Pinpoint the cell where the given text exists, returning its (x, y) midpoint coordinate. 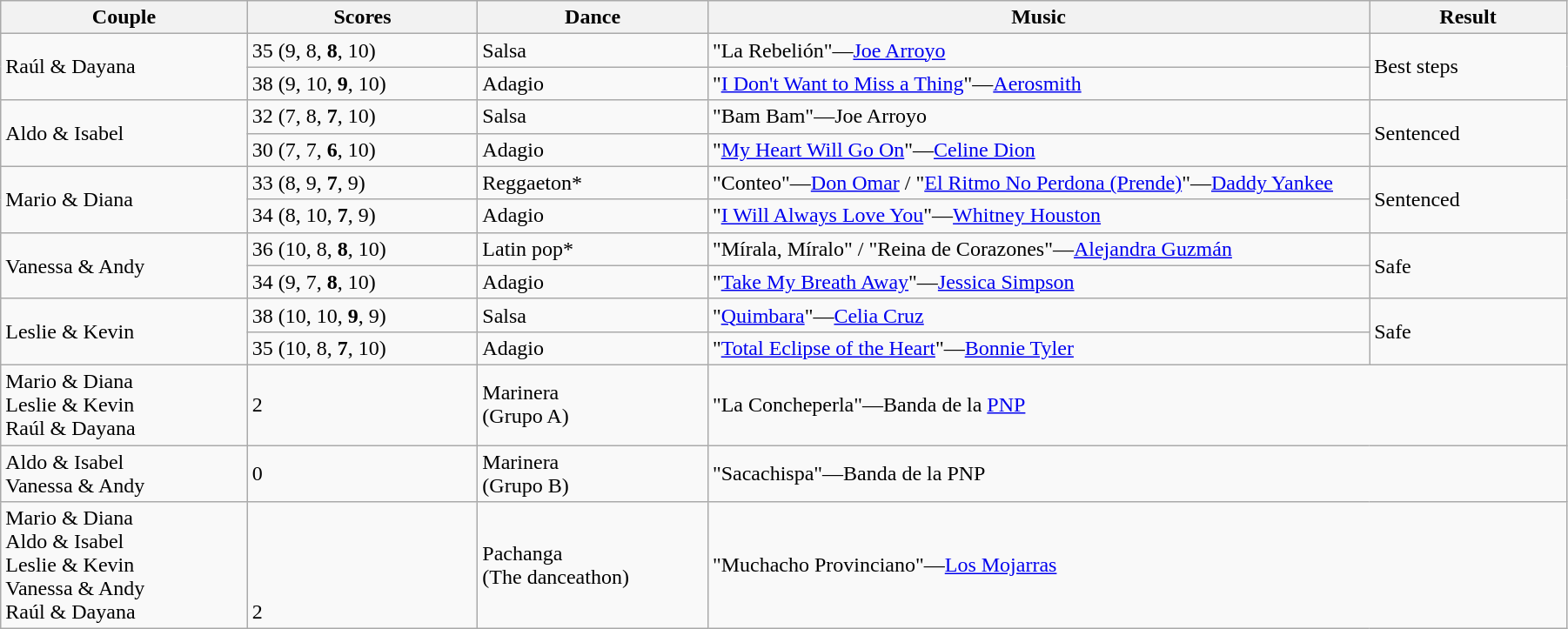
"I Will Always Love You"—Whitney Houston (1038, 216)
0 (362, 473)
Marinera(Grupo A) (593, 405)
"Muchacho Provinciano"—Los Mojarras (1136, 565)
38 (10, 10, 9, 9) (362, 315)
Mario & DianaAldo & IsabelLeslie & KevinVanessa & AndyRaúl & Dayana (124, 565)
Couple (124, 17)
"Quimbara"—Celia Cruz (1038, 315)
Mario & Diana (124, 199)
Leslie & Kevin (124, 331)
36 (10, 8, 8, 10) (362, 249)
33 (8, 9, 7, 9) (362, 183)
34 (8, 10, 7, 9) (362, 216)
Music (1038, 17)
Latin pop* (593, 249)
Best steps (1469, 67)
"Sacachispa"—Banda de la PNP (1136, 473)
35 (9, 8, 8, 10) (362, 50)
"Total Eclipse of the Heart"—Bonnie Tyler (1038, 348)
Marinera(Grupo B) (593, 473)
"La Rebelión"—Joe Arroyo (1038, 50)
"La Concheperla"—Banda de la PNP (1136, 405)
Vanessa & Andy (124, 265)
Dance (593, 17)
35 (10, 8, 7, 10) (362, 348)
Mario & DianaLeslie & KevinRaúl & Dayana (124, 405)
34 (9, 7, 8, 10) (362, 282)
Reggaeton* (593, 183)
"Take My Breath Away"—Jessica Simpson (1038, 282)
Raúl & Dayana (124, 67)
Aldo & IsabelVanessa & Andy (124, 473)
"I Don't Want to Miss a Thing"—Aerosmith (1038, 84)
Scores (362, 17)
Result (1469, 17)
"Conteo"—Don Omar / "El Ritmo No Perdona (Prende)"—Daddy Yankee (1038, 183)
"Bam Bam"—Joe Arroyo (1038, 117)
"Mírala, Míralo" / "Reina de Corazones"—Alejandra Guzmán (1038, 249)
32 (7, 8, 7, 10) (362, 117)
"My Heart Will Go On"—Celine Dion (1038, 150)
Pachanga(The danceathon) (593, 565)
30 (7, 7, 6, 10) (362, 150)
38 (9, 10, 9, 10) (362, 84)
Aldo & Isabel (124, 133)
